Find where the given text appears and provide that cell's center as (x, y) coordinate. 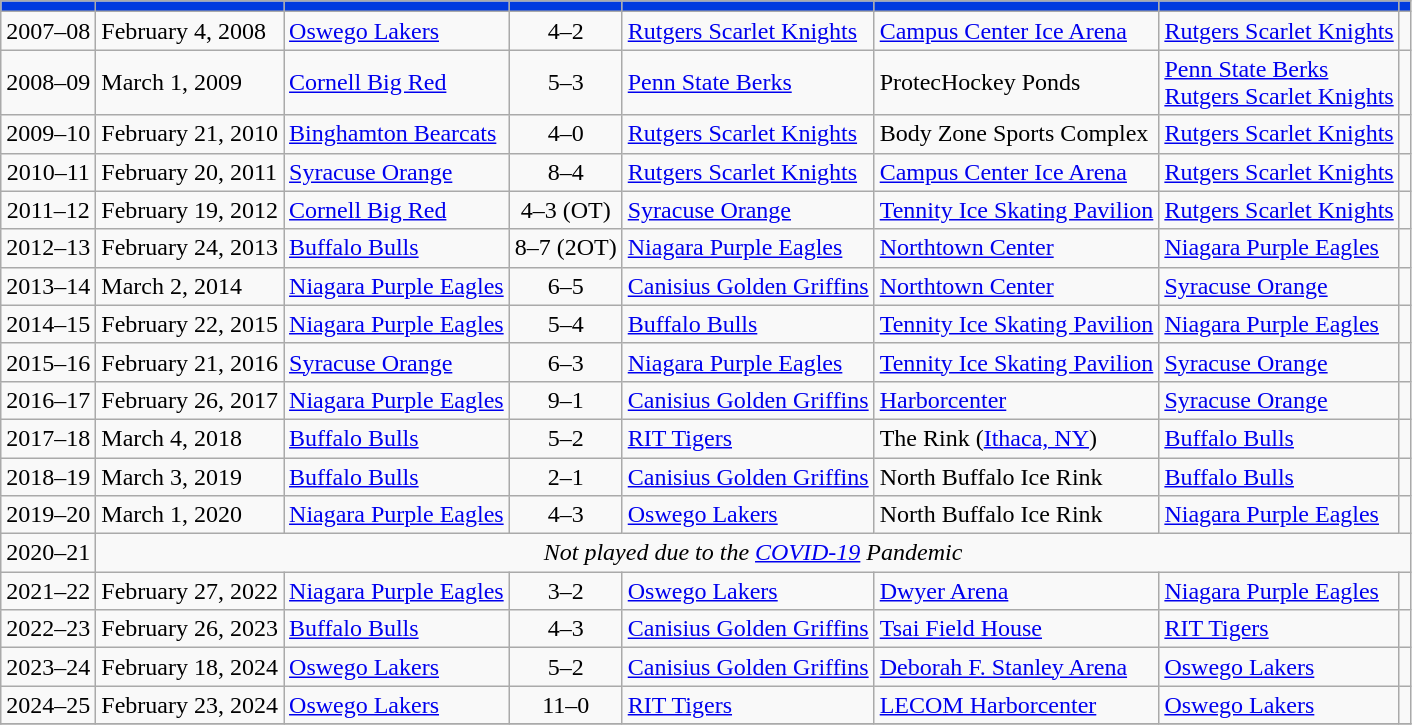
February 26, 2023 (190, 629)
February 18, 2024 (190, 667)
Dwyer Arena (1016, 591)
Body Zone Sports Complex (1016, 134)
4–2 (566, 31)
March 3, 2019 (190, 477)
8–4 (566, 172)
2014–15 (48, 324)
6–5 (566, 286)
Penn State BerksRutgers Scarlet Knights (1279, 82)
8–7 (2OT) (566, 248)
Deborah F. Stanley Arena (1016, 667)
2018–19 (48, 477)
LECOM Harborcenter (1016, 705)
6–3 (566, 362)
ProtecHockey Ponds (1016, 82)
The Rink (Ithaca, NY) (1016, 438)
March 2, 2014 (190, 286)
4–0 (566, 134)
February 20, 2011 (190, 172)
2012–13 (48, 248)
Harborcenter (1016, 400)
February 27, 2022 (190, 591)
2020–21 (48, 553)
Binghamton Bearcats (397, 134)
2019–20 (48, 515)
2017–18 (48, 438)
2024–25 (48, 705)
2016–17 (48, 400)
11–0 (566, 705)
February 23, 2024 (190, 705)
March 1, 2020 (190, 515)
February 19, 2012 (190, 210)
2–1 (566, 477)
March 1, 2009 (190, 82)
3–2 (566, 591)
2009–10 (48, 134)
4–3 (OT) (566, 210)
March 4, 2018 (190, 438)
February 22, 2015 (190, 324)
2023–24 (48, 667)
2013–14 (48, 286)
February 21, 2016 (190, 362)
2022–23 (48, 629)
2008–09 (48, 82)
February 21, 2010 (190, 134)
Penn State Berks (748, 82)
2007–08 (48, 31)
2010–11 (48, 172)
2011–12 (48, 210)
February 4, 2008 (190, 31)
5–3 (566, 82)
2021–22 (48, 591)
5–4 (566, 324)
9–1 (566, 400)
February 26, 2017 (190, 400)
Not played due to the COVID-19 Pandemic (753, 553)
February 24, 2013 (190, 248)
Tsai Field House (1016, 629)
2015–16 (48, 362)
